Pinpoint the cell where the given text exists, returning its (X, Y) midpoint coordinate. 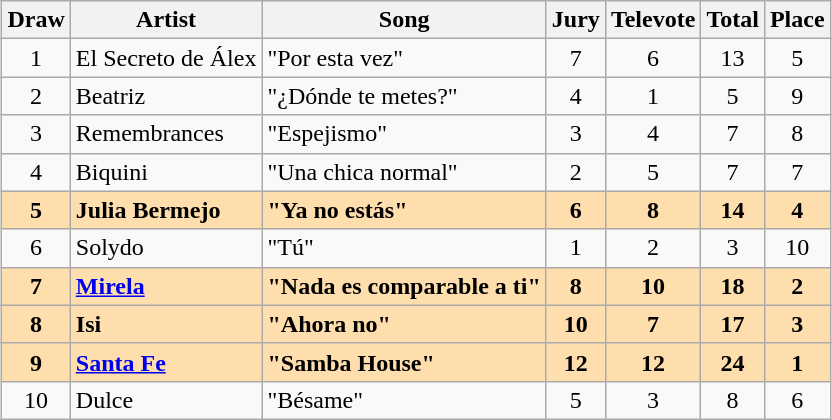
Jury (576, 20)
"Bésame" (404, 400)
Santa Fe (166, 362)
Solydo (166, 248)
"Tú" (404, 248)
Place (797, 20)
14 (733, 210)
"Una chica normal" (404, 172)
Mirela (166, 286)
Remembrances (166, 134)
Biquini (166, 172)
13 (733, 58)
Artist (166, 20)
Dulce (166, 400)
Draw (36, 20)
"Espejismo" (404, 134)
24 (733, 362)
Beatriz (166, 96)
"¿Dónde te metes?" (404, 96)
"Samba House" (404, 362)
18 (733, 286)
"Ahora no" (404, 324)
Julia Bermejo (166, 210)
17 (733, 324)
Televote (652, 20)
"Nada es comparable a ti" (404, 286)
"Por esta vez" (404, 58)
El Secreto de Álex (166, 58)
Total (733, 20)
Isi (166, 324)
Song (404, 20)
"Ya no estás" (404, 210)
